Capture the cell that displays the provided text and extract its [x, y] central coordinate. 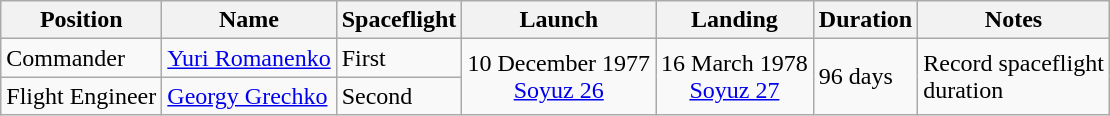
Name [249, 20]
Yuri Romanenko [249, 58]
Second [399, 96]
Landing [735, 20]
10 December 1977Soyuz 26 [559, 77]
First [399, 58]
Spaceflight [399, 20]
Georgy Grechko [249, 96]
Flight Engineer [82, 96]
96 days [865, 77]
Record spaceflightduration [1014, 77]
Duration [865, 20]
Notes [1014, 20]
Commander [82, 58]
16 March 1978Soyuz 27 [735, 77]
Launch [559, 20]
Position [82, 20]
